Scan for the cell matching the given text and deliver its [x, y] coordinate at center. 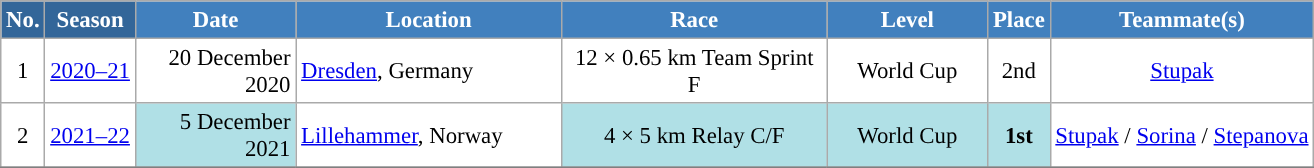
Dresden, Germany [429, 72]
Level [908, 20]
Teammate(s) [1182, 20]
4 × 5 km Relay C/F [694, 136]
Stupak [1182, 72]
No. [23, 20]
Season [90, 20]
2 [23, 136]
Location [429, 20]
2nd [1019, 72]
5 December 2021 [216, 136]
Lillehammer, Norway [429, 136]
20 December 2020 [216, 72]
Race [694, 20]
2021–22 [90, 136]
12 × 0.65 km Team Sprint F [694, 72]
Place [1019, 20]
1st [1019, 136]
Stupak / Sorina / Stepanova [1182, 136]
2020–21 [90, 72]
Date [216, 20]
1 [23, 72]
